From the cell containing the given text, extract its center point as [X, Y] coordinate. 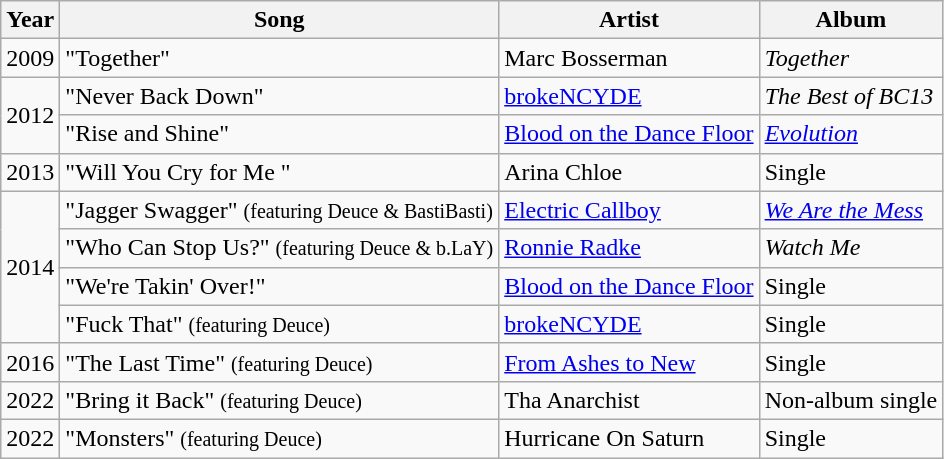
"Will You Cry for Me " [280, 172]
Year [30, 20]
Song [280, 20]
Non-album single [851, 400]
Arina Chloe [629, 172]
The Best of BC13 [851, 96]
Album [851, 20]
2016 [30, 362]
"Together" [280, 58]
Hurricane On Saturn [629, 438]
Electric Callboy [629, 210]
"Monsters" (featuring Deuce) [280, 438]
Evolution [851, 134]
"Fuck That" (featuring Deuce) [280, 324]
2009 [30, 58]
Artist [629, 20]
Watch Me [851, 248]
"Rise and Shine" [280, 134]
"Bring it Back" (featuring Deuce) [280, 400]
"Who Can Stop Us?" (featuring Deuce & b.LaY) [280, 248]
"The Last Time" (featuring Deuce) [280, 362]
Tha Anarchist [629, 400]
2013 [30, 172]
Together [851, 58]
From Ashes to New [629, 362]
"Jagger Swagger" (featuring Deuce & BastiBasti) [280, 210]
We Are the Mess [851, 210]
2012 [30, 115]
"We're Takin' Over!" [280, 286]
Ronnie Radke [629, 248]
2014 [30, 267]
"Never Back Down" [280, 96]
Marc Bosserman [629, 58]
